From the cell containing the given text, extract its center point as [x, y] coordinate. 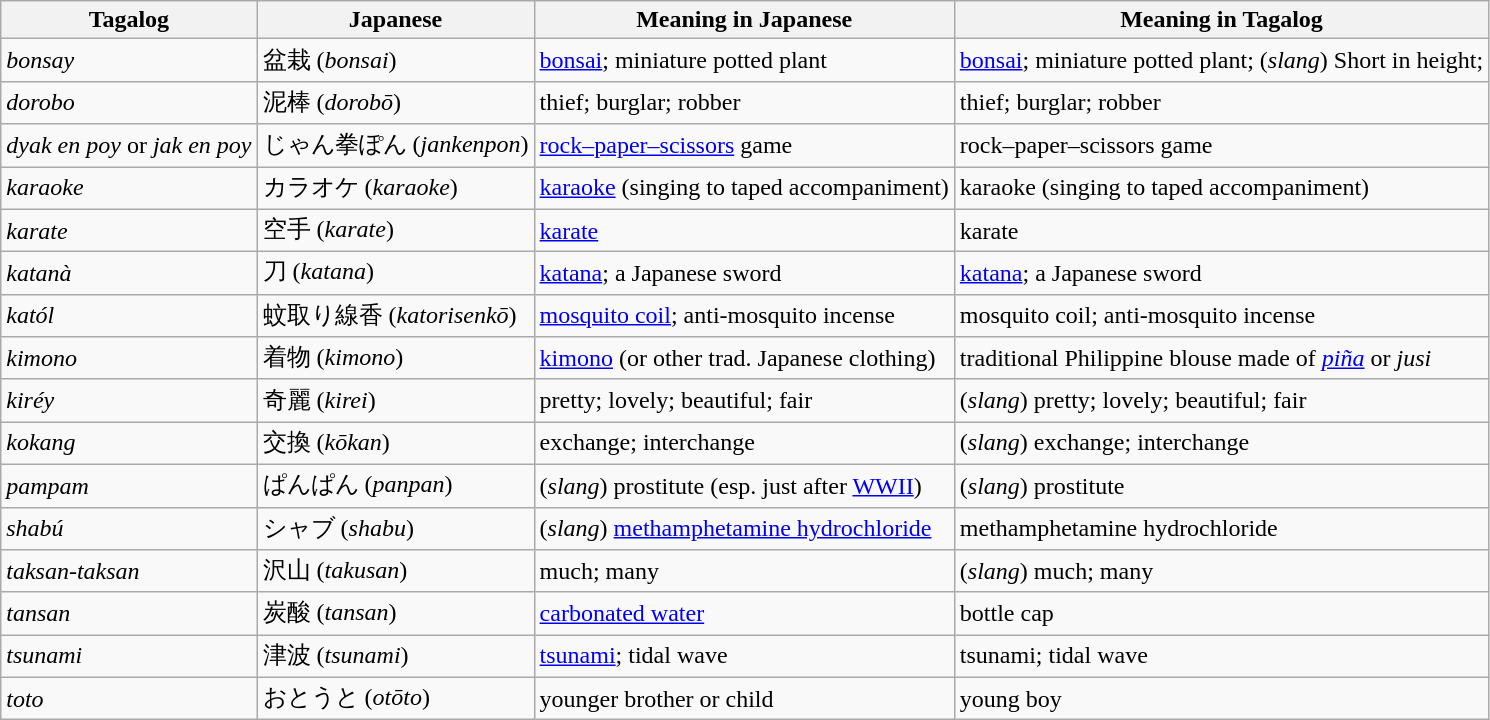
津波 (tsunami) [396, 656]
bonsai; miniature potted plant; (slang) Short in height; [1221, 60]
シャブ (shabu) [396, 528]
taksan-taksan [129, 572]
katanà [129, 274]
Meaning in Japanese [744, 20]
younger brother or child [744, 698]
kimono (or other trad. Japanese clothing) [744, 358]
カラオケ (karaoke) [396, 188]
tsunami [129, 656]
traditional Philippine blouse made of piña or jusi [1221, 358]
炭酸 (tansan) [396, 614]
(slang) exchange; interchange [1221, 444]
much; many [744, 572]
蚊取り線香 (katorisenkō) [396, 316]
dyak en poy or jak en poy [129, 146]
tansan [129, 614]
おとうと (otōto) [396, 698]
奇麗 (kirei) [396, 400]
kiréy [129, 400]
kokang [129, 444]
(slang) much; many [1221, 572]
shabú [129, 528]
着物 (kimono) [396, 358]
じゃん拳ぽん (jankenpon) [396, 146]
bonsai; miniature potted plant [744, 60]
(slang) prostitute [1221, 486]
Tagalog [129, 20]
carbonated water [744, 614]
kimono [129, 358]
pampam [129, 486]
young boy [1221, 698]
bonsay [129, 60]
(slang) pretty; lovely; beautiful; fair [1221, 400]
ぱんぱん (panpan) [396, 486]
空手 (karate) [396, 230]
(slang) methamphetamine hydrochloride [744, 528]
bottle cap [1221, 614]
(slang) prostitute (esp. just after WWII) [744, 486]
沢山 (takusan) [396, 572]
toto [129, 698]
katól [129, 316]
dorobo [129, 102]
交換 (kōkan) [396, 444]
盆栽 (bonsai) [396, 60]
pretty; lovely; beautiful; fair [744, 400]
exchange; interchange [744, 444]
karaoke [129, 188]
methamphetamine hydrochloride [1221, 528]
刀 (katana) [396, 274]
Japanese [396, 20]
泥棒 (dorobō) [396, 102]
Meaning in Tagalog [1221, 20]
